Detect which cell encompasses the target text, then output its (x, y) center coordinate. 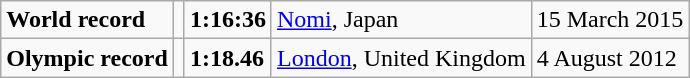
1:18.46 (228, 58)
Nomi, Japan (401, 20)
London, United Kingdom (401, 58)
World record (88, 20)
15 March 2015 (610, 20)
Olympic record (88, 58)
4 August 2012 (610, 58)
1:16:36 (228, 20)
